Scan for the cell matching the given text and deliver its (x, y) coordinate at center. 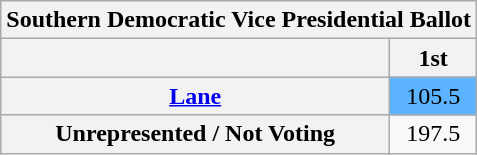
105.5 (434, 96)
Lane (196, 96)
1st (434, 58)
197.5 (434, 134)
Southern Democratic Vice Presidential Ballot (239, 20)
Unrepresented / Not Voting (196, 134)
